Extract the (x, y) coordinate from the center of the cell holding the provided text.  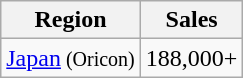
Japan (Oricon) (71, 58)
Sales (192, 20)
Region (71, 20)
188,000+ (192, 58)
